Scan for the cell matching the given text and deliver its [x, y] coordinate at center. 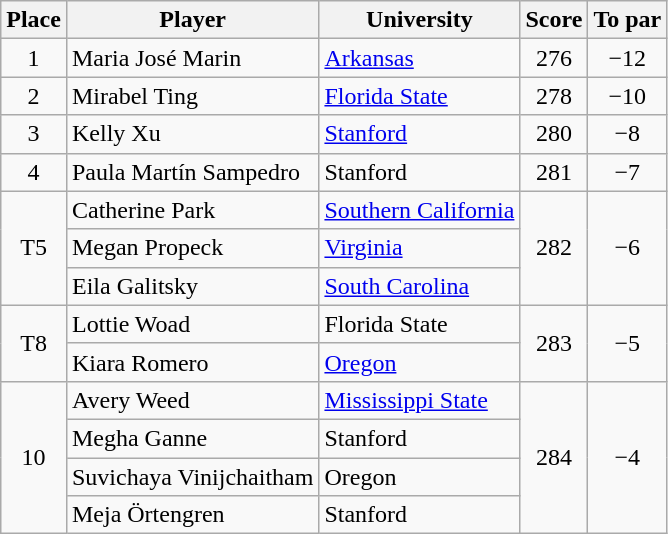
Megha Ganne [192, 438]
278 [554, 96]
Kiara Romero [192, 362]
T5 [34, 248]
4 [34, 172]
1 [34, 58]
Meja Örtengren [192, 515]
−7 [628, 172]
South Carolina [420, 286]
To par [628, 20]
Southern California [420, 210]
284 [554, 457]
280 [554, 134]
−12 [628, 58]
Lottie Woad [192, 324]
−4 [628, 457]
Catherine Park [192, 210]
Place [34, 20]
276 [554, 58]
−6 [628, 248]
283 [554, 343]
Kelly Xu [192, 134]
2 [34, 96]
Virginia [420, 248]
Score [554, 20]
Megan Propeck [192, 248]
281 [554, 172]
3 [34, 134]
Mirabel Ting [192, 96]
−10 [628, 96]
−8 [628, 134]
Eila Galitsky [192, 286]
University [420, 20]
Paula Martín Sampedro [192, 172]
Player [192, 20]
10 [34, 457]
Avery Weed [192, 400]
Maria José Marin [192, 58]
Mississippi State [420, 400]
−5 [628, 343]
282 [554, 248]
T8 [34, 343]
Arkansas [420, 58]
Suvichaya Vinijchaitham [192, 477]
